Detect which cell encompasses the target text, then output its (X, Y) center coordinate. 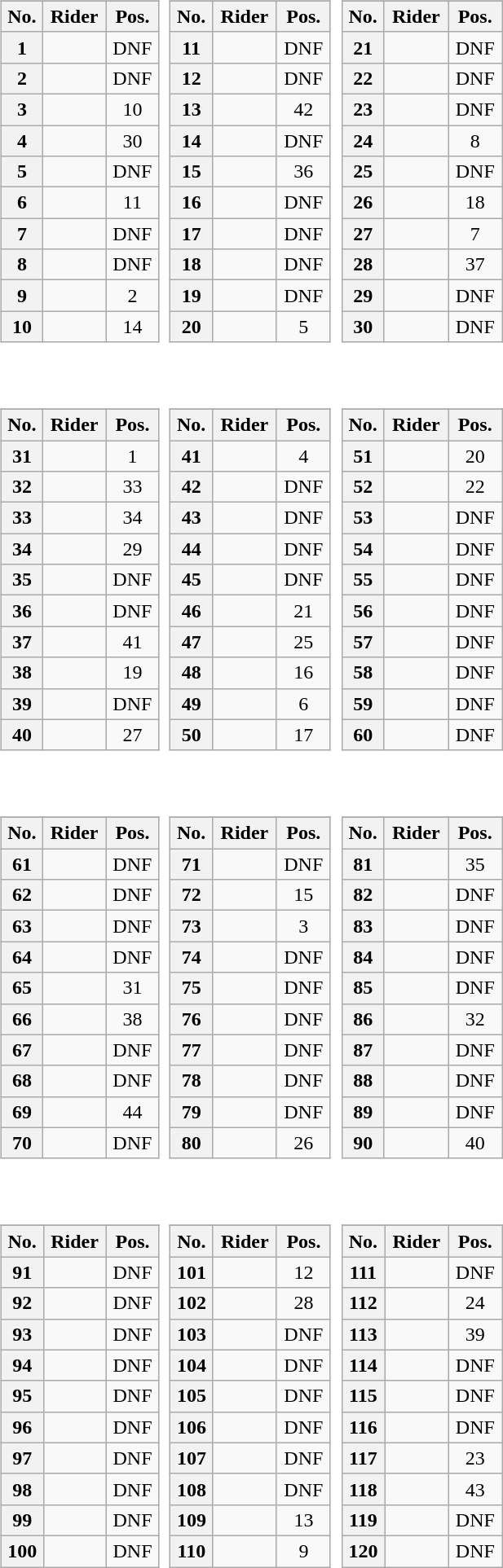
65 (21, 988)
92 (22, 1303)
71 (192, 864)
74 (192, 957)
111 (364, 1272)
55 (363, 580)
75 (192, 988)
110 (192, 1551)
52 (363, 487)
113 (364, 1334)
88 (363, 1081)
51 (363, 455)
54 (363, 549)
79 (192, 1112)
100 (22, 1551)
96 (22, 1427)
60 (363, 735)
120 (364, 1551)
49 (192, 704)
93 (22, 1334)
117 (364, 1458)
109 (192, 1520)
95 (22, 1396)
85 (363, 988)
101 (192, 1272)
102 (192, 1303)
116 (364, 1427)
73 (192, 926)
76 (192, 1019)
45 (192, 580)
107 (192, 1458)
47 (192, 642)
112 (364, 1303)
103 (192, 1334)
82 (363, 895)
48 (192, 673)
56 (363, 611)
104 (192, 1365)
105 (192, 1396)
86 (363, 1019)
61 (21, 864)
72 (192, 895)
114 (364, 1365)
62 (21, 895)
97 (22, 1458)
90 (363, 1143)
67 (21, 1050)
83 (363, 926)
57 (363, 642)
46 (192, 611)
80 (192, 1143)
119 (364, 1520)
66 (21, 1019)
78 (192, 1081)
68 (21, 1081)
84 (363, 957)
50 (192, 735)
70 (21, 1143)
No. Rider Pos. 71 DNF 72 15 73 3 74 DNF 75 DNF 76 DNF 77 DNF 78 DNF 79 DNF 80 26 (253, 977)
64 (21, 957)
87 (363, 1050)
69 (21, 1112)
81 (363, 864)
94 (22, 1365)
118 (364, 1489)
91 (22, 1272)
77 (192, 1050)
99 (22, 1520)
58 (363, 673)
63 (21, 926)
No. Rider Pos. 41 4 42 DNF 43 DNF 44 DNF 45 DNF 46 21 47 25 48 16 49 6 50 17 (253, 569)
108 (192, 1489)
59 (363, 704)
98 (22, 1489)
115 (364, 1396)
106 (192, 1427)
89 (363, 1112)
53 (363, 518)
